Determine the (X, Y) coordinate at the center of the cell enclosing the given text.  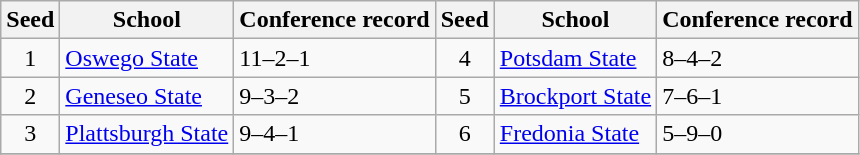
11–2–1 (334, 58)
3 (30, 134)
8–4–2 (758, 58)
Plattsburgh State (147, 134)
1 (30, 58)
9–4–1 (334, 134)
5 (464, 96)
Geneseo State (147, 96)
2 (30, 96)
9–3–2 (334, 96)
5–9–0 (758, 134)
Potsdam State (575, 58)
7–6–1 (758, 96)
6 (464, 134)
4 (464, 58)
Fredonia State (575, 134)
Brockport State (575, 96)
Oswego State (147, 58)
